Determine the [X, Y] coordinate at the center of the cell enclosing the given text.  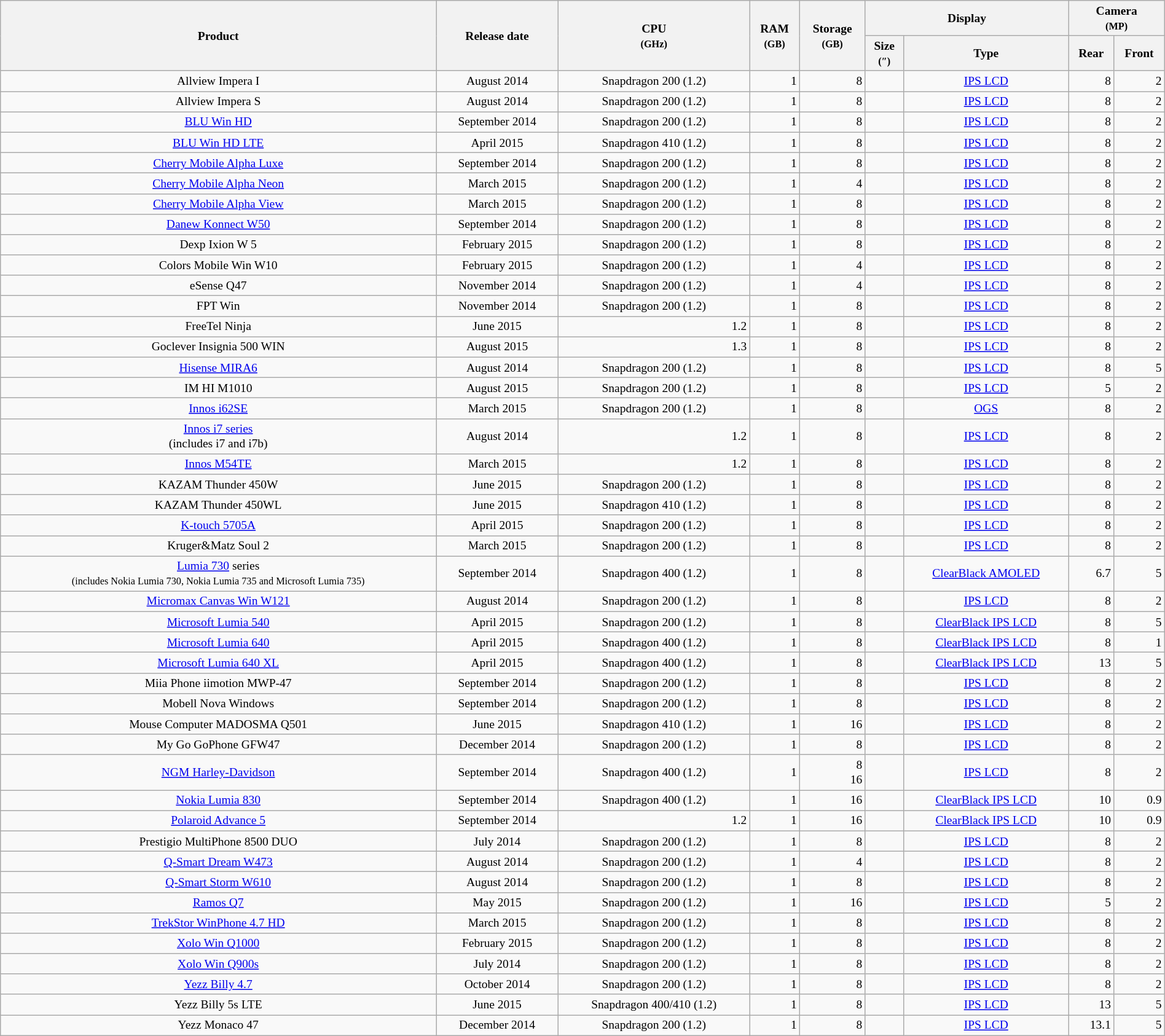
Storage(GB) [832, 36]
Type [986, 53]
TrekStor WinPhone 4.7 HD [219, 923]
Snapdragon 400/410 (1.2) [654, 1004]
FreeTel Ninja [219, 327]
Display [967, 18]
CPU(GHz) [654, 36]
Danew Konnect W50 [219, 224]
Allview Impera I [219, 81]
Polaroid Advance 5 [219, 821]
KAZAM Thunder 450W [219, 484]
Mouse Computer MADOSMA Q501 [219, 724]
KAZAM Thunder 450WL [219, 505]
Microsoft Lumia 540 [219, 622]
Nokia Lumia 830 [219, 800]
8 16 [832, 772]
Microsoft Lumia 640 XL [219, 662]
Prestigio MultiPhone 8500 DUO [219, 841]
Cherry Mobile Alpha View [219, 204]
Yezz Monaco 47 [219, 1025]
Mobell Nova Windows [219, 703]
Kruger&Matz Soul 2 [219, 546]
Product [219, 36]
OGS [986, 408]
1.3 [654, 347]
Front [1139, 53]
BLU Win HD LTE [219, 143]
Allview Impera S [219, 102]
6.7 [1091, 574]
13.1 [1091, 1025]
Cherry Mobile Alpha Luxe [219, 162]
Camera(MP) [1116, 18]
Rear [1091, 53]
Yezz Billy 4.7 [219, 984]
October 2014 [498, 984]
Dexp Ixion W 5 [219, 245]
Xolo Win Q900s [219, 963]
My Go GoPhone GFW47 [219, 745]
Xolo Win Q1000 [219, 944]
Goclever Insignia 500 WIN [219, 347]
Yezz Billy 5s LTE [219, 1004]
Colors Mobile Win W10 [219, 265]
Innos i62SE [219, 408]
Innos M54TE [219, 463]
K-touch 5705A [219, 525]
Innos i7 series(includes i7 and i7b) [219, 436]
Size(″) [884, 53]
Cherry Mobile Alpha Neon [219, 183]
NGM Harley-Davidson [219, 772]
Micromax Canvas Win W121 [219, 601]
BLU Win HD [219, 122]
Miia Phone iimotion MWP-47 [219, 683]
Q-Smart Storm W610 [219, 882]
ClearBlack AMOLED [986, 574]
IM HI M1010 [219, 388]
Lumia 730 series(includes Nokia Lumia 730, Nokia Lumia 735 and Microsoft Lumia 735) [219, 574]
Hisense MIRA6 [219, 367]
Microsoft Lumia 640 [219, 643]
FPT Win [219, 306]
Ramos Q7 [219, 902]
eSense Q47 [219, 285]
Release date [498, 36]
RAM(GB) [774, 36]
Q-Smart Dream W473 [219, 861]
May 2015 [498, 902]
